Extract the [x, y] coordinate from the center of the cell holding the provided text.  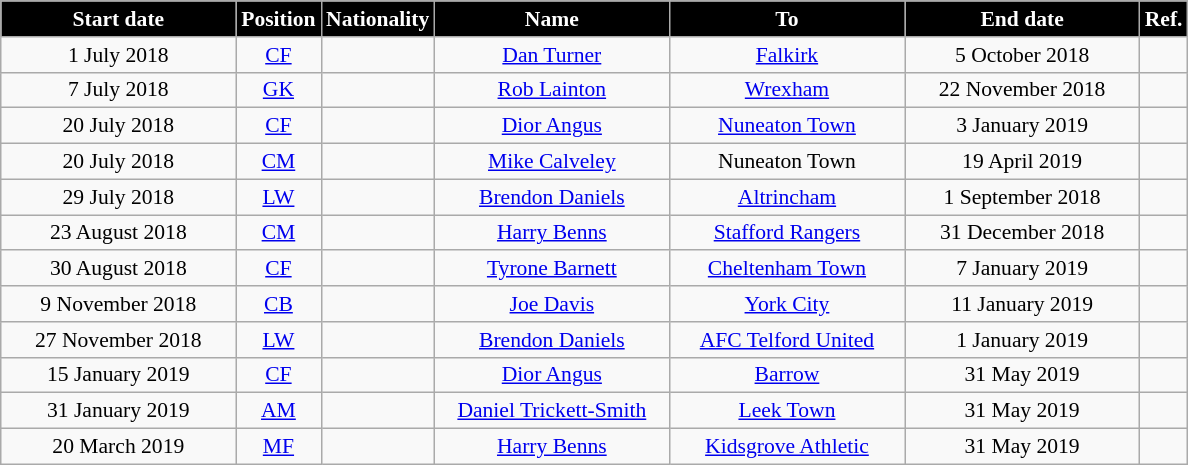
Nationality [378, 19]
27 November 2018 [118, 340]
22 November 2018 [1022, 90]
7 July 2018 [118, 90]
15 January 2019 [118, 375]
Mike Calveley [552, 162]
Stafford Rangers [786, 233]
Rob Lainton [552, 90]
3 January 2019 [1022, 126]
30 August 2018 [118, 269]
Position [278, 19]
Tyrone Barnett [552, 269]
1 July 2018 [118, 55]
Leek Town [786, 411]
9 November 2018 [118, 304]
Wrexham [786, 90]
1 January 2019 [1022, 340]
7 January 2019 [1022, 269]
Kidsgrove Athletic [786, 447]
20 March 2019 [118, 447]
23 August 2018 [118, 233]
Ref. [1164, 19]
1 September 2018 [1022, 197]
31 December 2018 [1022, 233]
Start date [118, 19]
MF [278, 447]
Barrow [786, 375]
AFC Telford United [786, 340]
GK [278, 90]
Name [552, 19]
CB [278, 304]
End date [1022, 19]
AM [278, 411]
11 January 2019 [1022, 304]
To [786, 19]
19 April 2019 [1022, 162]
Joe Davis [552, 304]
Falkirk [786, 55]
Daniel Trickett-Smith [552, 411]
29 July 2018 [118, 197]
Dan Turner [552, 55]
31 January 2019 [118, 411]
York City [786, 304]
5 October 2018 [1022, 55]
Cheltenham Town [786, 269]
Altrincham [786, 197]
